Identify which cell holds the provided text, then report its (x, y) central coordinate. 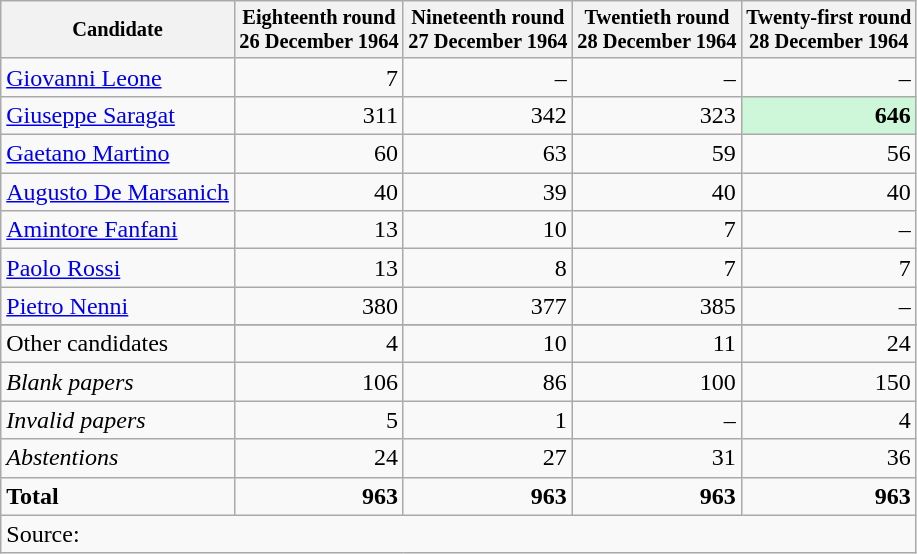
Eighteenth round26 December 1964 (318, 30)
36 (828, 458)
63 (488, 154)
Candidate (118, 30)
Gaetano Martino (118, 154)
11 (656, 344)
Paolo Rossi (118, 268)
8 (488, 268)
380 (318, 306)
Invalid papers (118, 420)
Augusto De Marsanich (118, 192)
59 (656, 154)
Source: (458, 534)
385 (656, 306)
56 (828, 154)
Blank papers (118, 382)
106 (318, 382)
150 (828, 382)
Abstentions (118, 458)
27 (488, 458)
Nineteenth round27 December 1964 (488, 30)
1 (488, 420)
Giovanni Leone (118, 77)
Amintore Fanfani (118, 230)
342 (488, 115)
39 (488, 192)
31 (656, 458)
323 (656, 115)
311 (318, 115)
Twenty-first round28 December 1964 (828, 30)
Twentieth round28 December 1964 (656, 30)
377 (488, 306)
Pietro Nenni (118, 306)
5 (318, 420)
60 (318, 154)
Giuseppe Saragat (118, 115)
Other candidates (118, 344)
Total (118, 496)
86 (488, 382)
646 (828, 115)
100 (656, 382)
